For the text-containing cell, return its midpoint in [x, y] coordinate format. 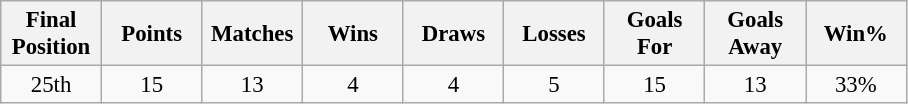
25th [52, 85]
Goals For [654, 34]
Wins [354, 34]
Points [152, 34]
33% [856, 85]
Win% [856, 34]
Losses [554, 34]
Goals Away [756, 34]
Draws [454, 34]
Matches [252, 34]
Final Position [52, 34]
5 [554, 85]
